Pinpoint the cell where the given text exists, returning its [X, Y] midpoint coordinate. 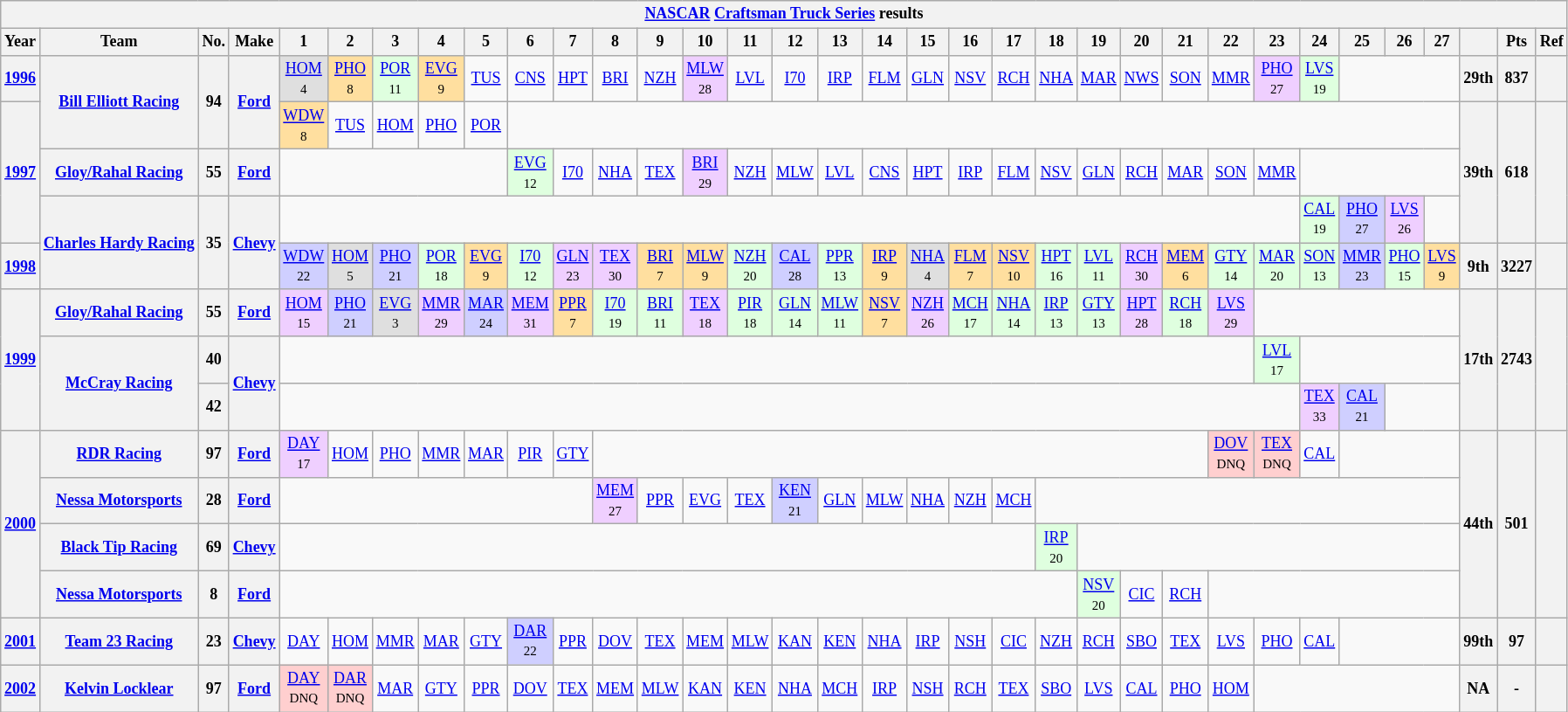
837 [1517, 79]
GLN14 [794, 313]
BRI29 [705, 172]
9th [1479, 266]
6 [530, 42]
11 [749, 42]
NHA14 [1014, 313]
28 [213, 501]
Kelvin Locklear [119, 688]
24 [1320, 42]
2002 [21, 688]
LVL17 [1276, 360]
26 [1404, 42]
3 [395, 42]
MEM27 [616, 501]
44th [1479, 524]
NHA4 [928, 266]
MLW11 [840, 313]
No. [213, 42]
40 [213, 360]
Pts [1517, 42]
618 [1517, 173]
TEXDNQ [1276, 453]
HOM4 [304, 79]
MEM31 [530, 313]
- [1517, 688]
WDW8 [304, 126]
PHO8 [351, 79]
FLM7 [970, 266]
RCH30 [1142, 266]
POR11 [395, 79]
KEN21 [794, 501]
Make [254, 42]
LVS26 [1404, 219]
16 [970, 42]
MAR20 [1276, 266]
99th [1479, 641]
NSV20 [1098, 594]
1 [304, 42]
29th [1479, 79]
13 [840, 42]
MLW9 [705, 266]
I7012 [530, 266]
RDR Racing [119, 453]
NA [1479, 688]
CAL19 [1320, 219]
HPT16 [1056, 266]
NSV10 [1014, 266]
17 [1014, 42]
Charles Hardy Racing [119, 243]
94 [213, 101]
BRI11 [660, 313]
3227 [1517, 266]
IRP13 [1056, 313]
DAY17 [304, 453]
7 [573, 42]
BRI [616, 79]
DAY [304, 641]
LVS29 [1231, 313]
NWS [1142, 79]
MMR29 [442, 313]
35 [213, 243]
POR18 [442, 266]
Team [119, 42]
WDW22 [304, 266]
IRP9 [884, 266]
RCH18 [1186, 313]
Bill Elliott Racing [119, 101]
20 [1142, 42]
HOM5 [351, 266]
EVG [705, 501]
PPR13 [840, 266]
18 [1056, 42]
17th [1479, 360]
EVG12 [530, 172]
NZH26 [928, 313]
GTY13 [1098, 313]
5 [486, 42]
Black Tip Racing [119, 548]
GTY14 [1231, 266]
McCray Racing [119, 383]
21 [1186, 42]
10 [705, 42]
NZH20 [749, 266]
DAYDNQ [304, 688]
BRI7 [660, 266]
19 [1098, 42]
EVG3 [395, 313]
CAL28 [794, 266]
I7019 [616, 313]
NASCAR Craftsman Truck Series results [784, 14]
MMR23 [1362, 266]
2 [351, 42]
22 [1231, 42]
MAR24 [486, 313]
2001 [21, 641]
4 [442, 42]
69 [213, 548]
DARDNQ [351, 688]
1997 [21, 173]
2743 [1517, 360]
NSV7 [884, 313]
39th [1479, 173]
1996 [21, 79]
2000 [21, 524]
27 [1442, 42]
HPT28 [1142, 313]
15 [928, 42]
1999 [21, 360]
IRP20 [1056, 548]
TEX33 [1320, 407]
PIR [530, 453]
DAR22 [530, 641]
1998 [21, 266]
PIR18 [749, 313]
SON13 [1320, 266]
LVS19 [1320, 79]
CAL21 [1362, 407]
PPR7 [573, 313]
MCH17 [970, 313]
LVS9 [1442, 266]
25 [1362, 42]
TEX30 [616, 266]
HOM15 [304, 313]
DOVDNQ [1231, 453]
Year [21, 42]
9 [660, 42]
LVL11 [1098, 266]
501 [1517, 524]
12 [794, 42]
MEM6 [1186, 266]
MLW28 [705, 79]
42 [213, 407]
TEX18 [705, 313]
GLN23 [573, 266]
Team 23 Racing [119, 641]
14 [884, 42]
PHO15 [1404, 266]
Ref [1551, 42]
POR [486, 126]
